Identify which cell holds the provided text, then report its [X, Y] central coordinate. 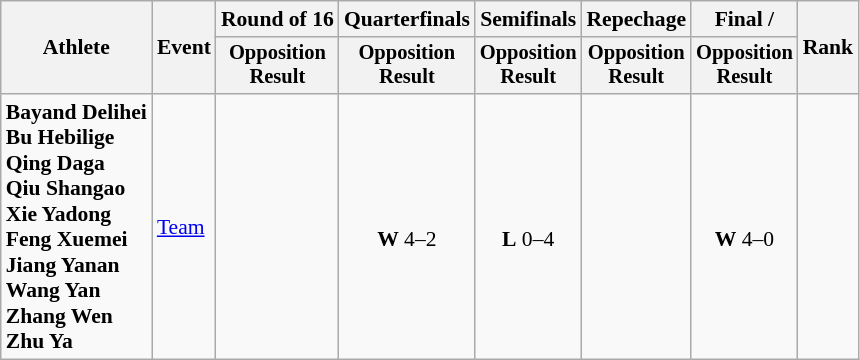
Final / [744, 19]
Team [184, 226]
Athlete [76, 48]
Event [184, 48]
W 4–0 [744, 226]
Semifinals [528, 19]
Rank [828, 48]
Bayand DeliheiBu HebiligeQing DagaQiu ShangaoXie YadongFeng XuemeiJiang YananWang YanZhang WenZhu Ya [76, 226]
Repechage [636, 19]
W 4–2 [407, 226]
Quarterfinals [407, 19]
Round of 16 [278, 19]
L 0–4 [528, 226]
